From the cell containing the given text, extract its center point as (x, y) coordinate. 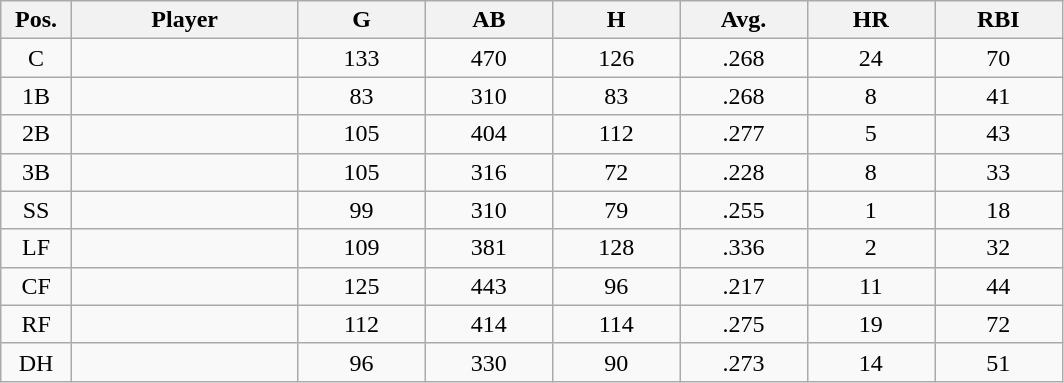
RBI (998, 20)
.277 (744, 134)
133 (362, 58)
32 (998, 248)
90 (616, 362)
H (616, 20)
470 (488, 58)
.336 (744, 248)
18 (998, 210)
DH (36, 362)
.275 (744, 324)
C (36, 58)
316 (488, 172)
.273 (744, 362)
LF (36, 248)
19 (870, 324)
HR (870, 20)
.217 (744, 286)
SS (36, 210)
Avg. (744, 20)
CF (36, 286)
128 (616, 248)
Player (184, 20)
125 (362, 286)
109 (362, 248)
2 (870, 248)
126 (616, 58)
RF (36, 324)
99 (362, 210)
11 (870, 286)
Pos. (36, 20)
G (362, 20)
114 (616, 324)
AB (488, 20)
330 (488, 362)
1 (870, 210)
79 (616, 210)
51 (998, 362)
414 (488, 324)
3B (36, 172)
2B (36, 134)
70 (998, 58)
404 (488, 134)
14 (870, 362)
381 (488, 248)
41 (998, 96)
44 (998, 286)
.255 (744, 210)
.228 (744, 172)
43 (998, 134)
1B (36, 96)
24 (870, 58)
5 (870, 134)
33 (998, 172)
443 (488, 286)
